Pinpoint the cell where the given text exists, returning its [x, y] midpoint coordinate. 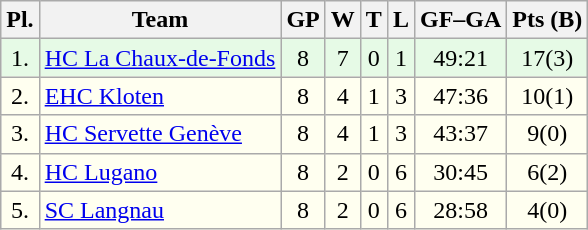
4(0) [548, 210]
7 [342, 58]
L [400, 20]
GF–GA [460, 20]
1. [20, 58]
47:36 [460, 96]
9(0) [548, 134]
10(1) [548, 96]
Team [160, 20]
28:58 [460, 210]
30:45 [460, 172]
W [342, 20]
HC Servette Genève [160, 134]
6(2) [548, 172]
4. [20, 172]
Pts (B) [548, 20]
SC Langnau [160, 210]
T [374, 20]
17(3) [548, 58]
43:37 [460, 134]
EHC Kloten [160, 96]
5. [20, 210]
Pl. [20, 20]
GP [303, 20]
HC Lugano [160, 172]
2. [20, 96]
3. [20, 134]
49:21 [460, 58]
HC La Chaux-de-Fonds [160, 58]
